Pinpoint the cell where the given text exists, returning its (x, y) midpoint coordinate. 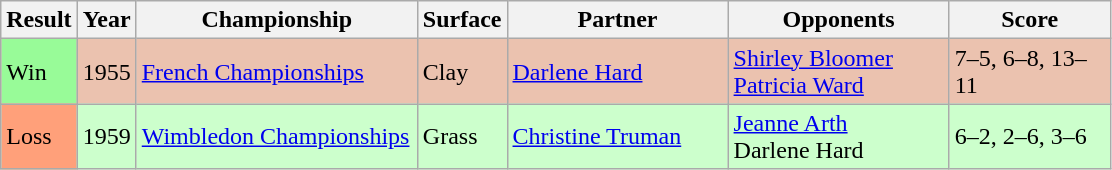
Win (39, 72)
Partner (618, 20)
7–5, 6–8, 13–11 (1030, 72)
Loss (39, 136)
Opponents (838, 20)
Grass (462, 136)
French Championships (276, 72)
Surface (462, 20)
Clay (462, 72)
Jeanne Arth Darlene Hard (838, 136)
Christine Truman (618, 136)
Championship (276, 20)
Result (39, 20)
Darlene Hard (618, 72)
Score (1030, 20)
Year (106, 20)
6–2, 2–6, 3–6 (1030, 136)
1959 (106, 136)
Shirley Bloomer Patricia Ward (838, 72)
Wimbledon Championships (276, 136)
1955 (106, 72)
